From the cell containing the given text, extract its center point as (x, y) coordinate. 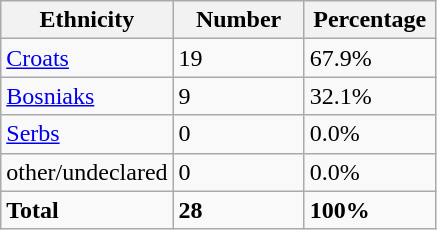
Croats (87, 58)
Ethnicity (87, 20)
9 (238, 96)
Total (87, 210)
32.1% (370, 96)
Percentage (370, 20)
Bosniaks (87, 96)
other/undeclared (87, 172)
Serbs (87, 134)
67.9% (370, 58)
19 (238, 58)
Number (238, 20)
100% (370, 210)
28 (238, 210)
